Extract the (X, Y) coordinate from the center of the cell holding the provided text.  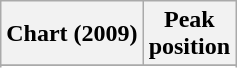
Chart (2009) (72, 34)
Peakposition (189, 34)
